Scan for the cell matching the given text and deliver its (x, y) coordinate at center. 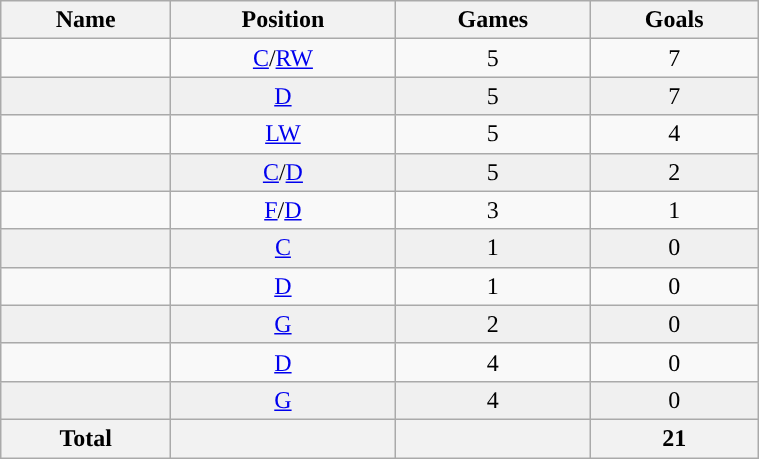
Position (283, 20)
C (283, 248)
C/D (283, 172)
3 (493, 210)
Total (86, 438)
Goals (674, 20)
F/D (283, 210)
21 (674, 438)
Games (493, 20)
LW (283, 134)
Name (86, 20)
C/RW (283, 58)
